From the cell containing the given text, extract its center point as [X, Y] coordinate. 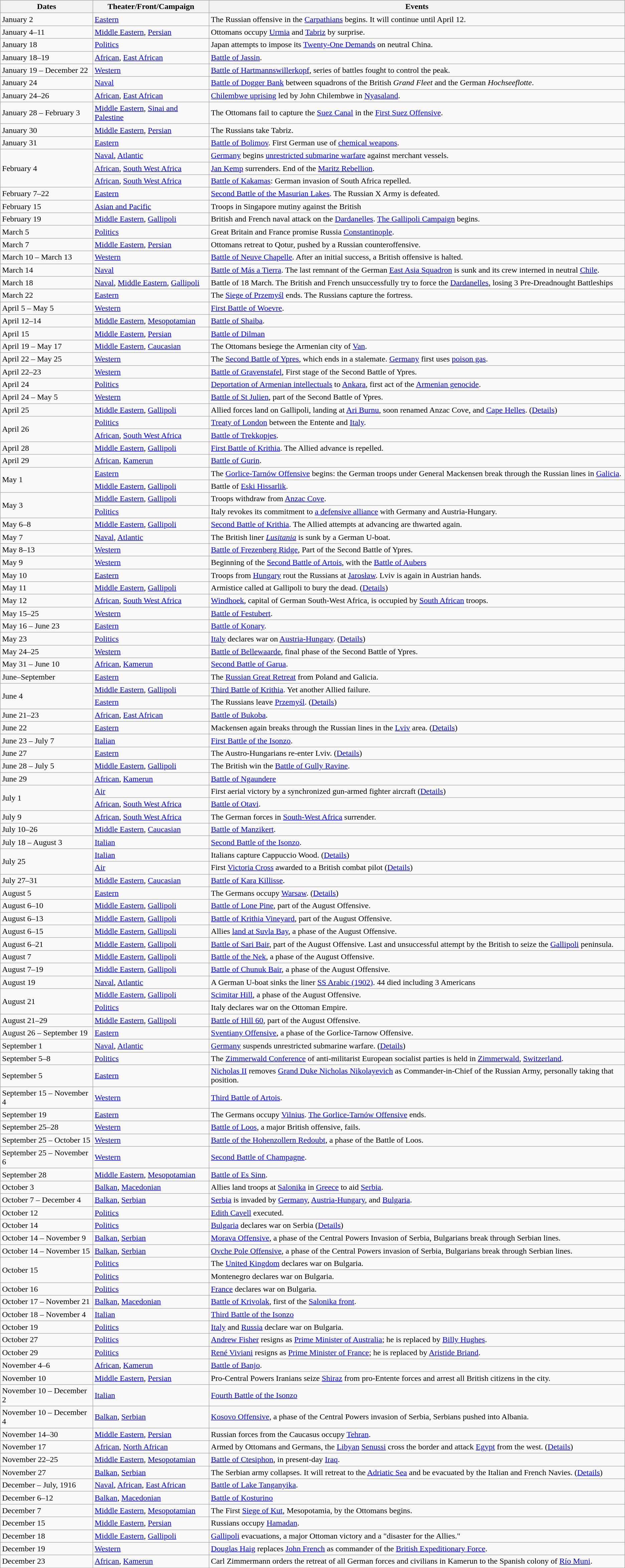
October 18 – November 4 [47, 1314]
October 16 [47, 1289]
October 7 – December 4 [47, 1200]
Battle of Dogger Bank between squadrons of the British Grand Fleet and the German Hochseeflotte. [417, 83]
Battle of Kosturino [417, 1498]
France declares war on Bulgaria. [417, 1289]
Battle of Otavi. [417, 804]
Troops in Singapore mutiny against the British [417, 206]
Second Battle of the Isonzo. [417, 842]
Pro-Central Powers Iranians seize Shiraz from pro-Entente forces and arrest all British citizens in the city. [417, 1378]
November 27 [47, 1472]
The Serbian army collapses. It will retreat to the Adriatic Sea and be evacuated by the Italian and French Navies. (Details) [417, 1472]
Second Battle of Krithia. The Allied attempts at advancing are thwarted again. [417, 524]
Battle of Lone Pine, part of the August Offensive. [417, 906]
Italy and Russia declare war on Bulgaria. [417, 1327]
May 23 [47, 639]
April 22–23 [47, 372]
Treaty of London between the Entente and Italy. [417, 423]
August 7 [47, 957]
Battle of Eski Hissarlik. [417, 486]
December 7 [47, 1511]
The Germans occupy Vilnius. The Gorlice-Tarnów Offensive ends. [417, 1115]
Second Battle of Champagne. [417, 1157]
January 31 [47, 143]
August 21 [47, 1001]
April 25 [47, 410]
Germany suspends unrestricted submarine warfare. (Details) [417, 1046]
January 2 [47, 19]
August 6–21 [47, 944]
Second Battle of Garua. [417, 664]
Kosovo Offensive, a phase of the Central Powers invasion of Serbia, Serbians pushed into Albania. [417, 1417]
March 22 [47, 295]
Battle of Bukoba. [417, 715]
January 30 [47, 130]
May 1 [47, 480]
June 21–23 [47, 715]
January 24 [47, 83]
March 10 – March 13 [47, 257]
January 18–19 [47, 57]
October 3 [47, 1187]
Nicholas II removes Grand Duke Nicholas Nikolayevich as Commander-in-Chief of the Russian Army, personally taking that position. [417, 1076]
Ovche Pole Offensive, a phase of the Central Powers invasion of Serbia, Bulgarians break through Serbian lines. [417, 1251]
Battle of Ctesiphon, in present-day Iraq. [417, 1460]
Third Battle of Artois. [417, 1097]
Events [417, 7]
July 27–31 [47, 880]
February 7–22 [47, 194]
A German U-boat sinks the liner SS Arabic (1902). 44 died including 3 Americans [417, 982]
Battle of Lake Tanganyika. [417, 1485]
May 15–25 [47, 613]
The Russians leave Przemyśl. (Details) [417, 702]
African, North African [151, 1447]
August 6–10 [47, 906]
May 24–25 [47, 652]
May 3 [47, 505]
Battle of St Julien, part of the Second Battle of Ypres. [417, 397]
April 26 [47, 429]
April 29 [47, 461]
January 28 – February 3 [47, 113]
August 5 [47, 893]
September 25 – November 6 [47, 1157]
October 15 [47, 1270]
June 27 [47, 753]
Allied forces land on Gallipoli, landing at Ari Burnu, soon renamed Anzac Cove, and Cape Helles. (Details) [417, 410]
Battle of Gurin. [417, 461]
Andrew Fisher resigns as Prime Minister of Australia; he is replaced by Billy Hughes. [417, 1340]
Battle of the Nek, a phase of the August Offensive. [417, 957]
British and French naval attack on the Dardanelles. The Gallipoli Campaign begins. [417, 219]
November 10 – December 2 [47, 1395]
October 14 – November 9 [47, 1238]
Carl Zimmermann orders the retreat of all German forces and civilians in Kamerun to the Spanish colony of Río Muni. [417, 1561]
Battle of Hill 60, part of the August Offensive. [417, 1020]
January 4–11 [47, 32]
Battle of Bellewaarde, final phase of the Second Battle of Ypres. [417, 652]
First aerial victory by a synchronized gun-armed fighter aircraft (Details) [417, 792]
Fourth Battle of the Isonzo [417, 1395]
July 25 [47, 861]
June–September [47, 677]
September 15 – November 4 [47, 1097]
April 19 – May 17 [47, 346]
First Battle of the Isonzo. [417, 740]
Allies land troops at Salonika in Greece to aid Serbia. [417, 1187]
May 7 [47, 537]
The United Kingdom declares war on Bulgaria. [417, 1264]
January 19 – December 22 [47, 70]
April 5 – May 5 [47, 308]
Edith Cavell executed. [417, 1213]
April 15 [47, 333]
January 24–26 [47, 96]
Third Battle of the Isonzo [417, 1314]
Germany begins unrestricted submarine warfare against merchant vessels. [417, 155]
The Russian Great Retreat from Poland and Galicia. [417, 677]
Battle of Sari Bair, part of the August Offensive. Last and unsuccessful attempt by the British to seize the Gallipoli peninsula. [417, 944]
The Russian offensive in the Carpathians begins. It will continue until April 12. [417, 19]
August 7–19 [47, 969]
July 9 [47, 817]
October 29 [47, 1352]
Battle of Bolimov. First German use of chemical weapons. [417, 143]
The Gorlice-Tarnów Offensive begins: the German troops under General Mackensen break through the Russian lines in Galicia. [417, 473]
February 15 [47, 206]
First Battle of Woevre. [417, 308]
Battle of Shaiba. [417, 321]
February 4 [47, 168]
December 15 [47, 1523]
July 10–26 [47, 830]
September 28 [47, 1174]
April 24 – May 5 [47, 397]
Battle of Hartmannswillerkopf, series of battles fought to control the peak. [417, 70]
September 25 – October 15 [47, 1140]
February 19 [47, 219]
Italy declares war on Austria-Hungary. (Details) [417, 639]
The Second Battle of Ypres, which ends in a stalemate. Germany first uses poison gas. [417, 359]
Russian forces from the Caucasus occupy Tehran. [417, 1434]
September 1 [47, 1046]
June 4 [47, 696]
Battle of Frezenberg Ridge, Part of the Second Battle of Ypres. [417, 550]
March 7 [47, 245]
June 29 [47, 779]
Allies land at Suvla Bay, a phase of the August Offensive. [417, 931]
December 23 [47, 1561]
Battle of Trekkopjes. [417, 435]
First Victoria Cross awarded to a British combat pilot (Details) [417, 868]
July 1 [47, 798]
December 18 [47, 1536]
Battle of Loos, a major British offensive, fails. [417, 1127]
Battle of Krivolak, first of the Salonika front. [417, 1302]
Armed by Ottomans and Germans, the Libyan Senussi cross the border and attack Egypt from the west. (Details) [417, 1447]
Battle of Festubert. [417, 613]
October 19 [47, 1327]
May 10 [47, 575]
May 6–8 [47, 524]
Battle of Ngaundere [417, 779]
Middle Eastern, Sinai and Palestine [151, 113]
The Germans occupy Warsaw. (Details) [417, 893]
December 19 [47, 1549]
Battle of Kara Killisse. [417, 880]
April 12–14 [47, 321]
Battle of Es Sinn. [417, 1174]
November 22–25 [47, 1460]
March 14 [47, 270]
Battle of 18 March. The British and French unsuccessfully try to force the Dardanelles, losing 3 Pre-Dreadnought Battleships [417, 283]
April 24 [47, 385]
Battle of the Hohenzollern Redoubt, a phase of the Battle of Loos. [417, 1140]
Battle of Kakamas: German invasion of South Africa repelled. [417, 181]
Troops from Hungary rout the Russians at Jarosław. Lviv is again in Austrian hands. [417, 575]
Great Britain and France promise Russia Constantinople. [417, 232]
Naval, Middle Eastern, Gallipoli [151, 283]
Bulgaria declares war on Serbia (Details) [417, 1226]
René Viviani resigns as Prime Minister of France; he is replaced by Aristide Briand. [417, 1352]
Battle of Dilman [417, 333]
October 27 [47, 1340]
August 21–29 [47, 1020]
January 18 [47, 45]
November 14–30 [47, 1434]
Battle of Banjo. [417, 1365]
April 28 [47, 448]
Italy revokes its commitment to a defensive alliance with Germany and Austria-Hungary. [417, 512]
December – July, 1916 [47, 1485]
Dates [47, 7]
May 8–13 [47, 550]
September 19 [47, 1115]
Battle of Más a Tierra. The last remnant of the German East Asia Squadron is sunk and its crew interned in neutral Chile. [417, 270]
June 23 – July 7 [47, 740]
Scimitar Hill, a phase of the August Offensive. [417, 995]
Battle of Chunuk Bair, a phase of the August Offensive. [417, 969]
Montenegro declares war on Bulgaria. [417, 1276]
The Siege of Przemyśl ends. The Russians capture the fortress. [417, 295]
Chilembwe uprising led by John Chilembwe in Nyasaland. [417, 96]
May 9 [47, 562]
First Battle of Krithia. The Allied advance is repelled. [417, 448]
Asian and Pacific [151, 206]
October 14 – November 15 [47, 1251]
The British liner Lusitania is sunk by a German U-boat. [417, 537]
September 25–28 [47, 1127]
June 28 – July 5 [47, 766]
May 11 [47, 588]
May 12 [47, 601]
Deportation of Armenian intellectuals to Ankara, first act of the Armenian genocide. [417, 385]
November 10 – December 4 [47, 1417]
Italy declares war on the Ottoman Empire. [417, 1008]
Battle of Manzikert. [417, 830]
Battle of Neuve Chapelle. After an initial success, a British offensive is halted. [417, 257]
Battle of Gravenstafel, First stage of the Second Battle of Ypres. [417, 372]
Battle of Jassin. [417, 57]
October 14 [47, 1226]
August 6–13 [47, 918]
Gallipoli evacuations, a major Ottoman victory and a "disaster for the Allies." [417, 1536]
Ottomans occupy Urmia and Tabriz by surprise. [417, 32]
The Russians take Tabriz. [417, 130]
Troops withdraw from Anzac Cove. [417, 499]
May 16 – June 23 [47, 626]
Morava Offensive, a phase of the Central Powers Invasion of Serbia, Bulgarians break through Serbian lines. [417, 1238]
September 5 [47, 1076]
August 6–15 [47, 931]
November 10 [47, 1378]
Armistice called at Gallipoli to bury the dead. (Details) [417, 588]
Japan attempts to impose its Twenty-One Demands on neutral China. [417, 45]
July 18 – August 3 [47, 842]
Mackensen again breaks through the Russian lines in the Lviv area. (Details) [417, 728]
August 26 – September 19 [47, 1033]
March 18 [47, 283]
September 5–8 [47, 1058]
Jan Kemp surrenders. End of the Maritz Rebellion. [417, 168]
Theater/Front/Campaign [151, 7]
October 12 [47, 1213]
Battle of Konary. [417, 626]
The Zimmerwald Conference of anti-militarist European socialist parties is held in Zimmerwald, Switzerland. [417, 1058]
Windhoek, capital of German South-West Africa, is occupied by South African troops. [417, 601]
The Ottomans besiege the Armenian city of Van. [417, 346]
April 22 – May 25 [47, 359]
Serbia is invaded by Germany, Austria-Hungary, and Bulgaria. [417, 1200]
May 31 – June 10 [47, 664]
Russians occupy Hamadan. [417, 1523]
The British win the Battle of Gully Ravine. [417, 766]
Ottomans retreat to Qotur, pushed by a Russian counteroffensive. [417, 245]
June 22 [47, 728]
December 6–12 [47, 1498]
Beginning of the Second Battle of Artois, with the Battle of Aubers [417, 562]
November 4–6 [47, 1365]
The Ottomans fail to capture the Suez Canal in the First Suez Offensive. [417, 113]
Battle of Krithia Vineyard, part of the August Offensive. [417, 918]
Second Battle of the Masurian Lakes. The Russian X Army is defeated. [417, 194]
Third Battle of Krithia. Yet another Allied failure. [417, 690]
Naval, African, East African [151, 1485]
March 5 [47, 232]
November 17 [47, 1447]
The German forces in South-West Africa surrender. [417, 817]
Italians capture Cappuccio Wood. (Details) [417, 855]
August 19 [47, 982]
October 17 – November 21 [47, 1302]
The First Siege of Kut, Mesopotamia, by the Ottomans begins. [417, 1511]
Sventiany Offensive, a phase of the Gorlice-Tarnow Offensive. [417, 1033]
Douglas Haig replaces John French as commander of the British Expeditionary Force. [417, 1549]
The Austro-Hungarians re-enter Lviv. (Details) [417, 753]
